For the text-containing cell, return its midpoint in [x, y] coordinate format. 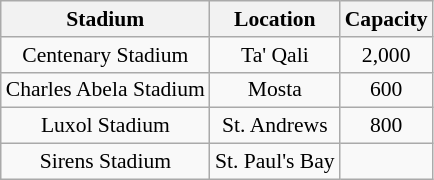
800 [386, 126]
Charles Abela Stadium [106, 90]
Capacity [386, 19]
Centenary Stadium [106, 55]
2,000 [386, 55]
Mosta [275, 90]
600 [386, 90]
St. Paul's Bay [275, 162]
Location [275, 19]
Stadium [106, 19]
Sirens Stadium [106, 162]
Ta' Qali [275, 55]
St. Andrews [275, 126]
Luxol Stadium [106, 126]
